From the cell containing the given text, extract its center point as (X, Y) coordinate. 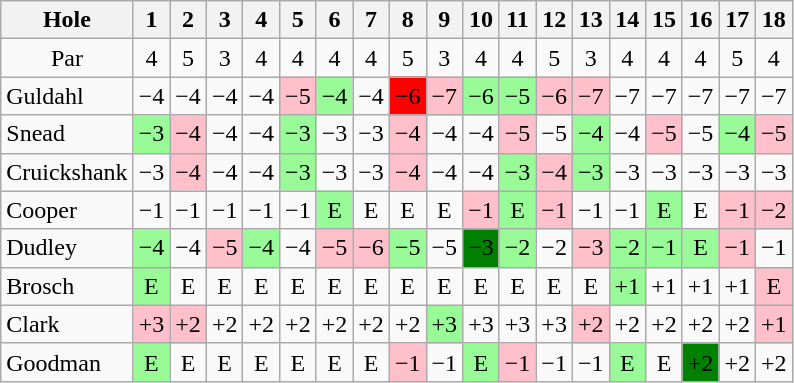
Dudley (67, 248)
2 (188, 20)
7 (372, 20)
10 (482, 20)
9 (444, 20)
Goodman (67, 362)
11 (518, 20)
Guldahl (67, 96)
Snead (67, 134)
18 (774, 20)
12 (554, 20)
14 (628, 20)
Brosch (67, 286)
17 (738, 20)
15 (664, 20)
6 (334, 20)
16 (700, 20)
Clark (67, 324)
13 (590, 20)
Hole (67, 20)
Cooper (67, 210)
Par (67, 58)
8 (408, 20)
1 (152, 20)
Cruickshank (67, 172)
